Determine the (X, Y) coordinate at the center of the cell enclosing the given text.  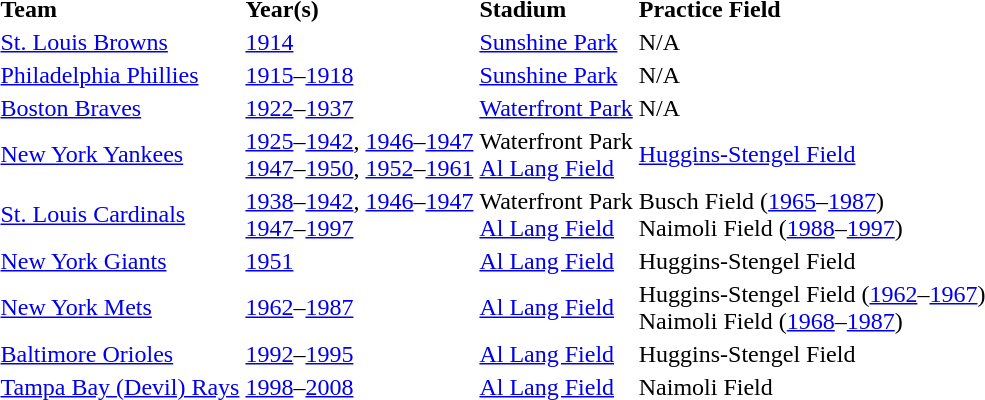
1962–1987 (360, 308)
1938–1942, 1946–19471947–1997 (360, 214)
1914 (360, 42)
1915–1918 (360, 75)
1925–1942, 1946–19471947–1950, 1952–1961 (360, 154)
Waterfront Park (556, 108)
1992–1995 (360, 354)
1951 (360, 261)
1922–1937 (360, 108)
